Find where the given text appears and provide that cell's center as [x, y] coordinate. 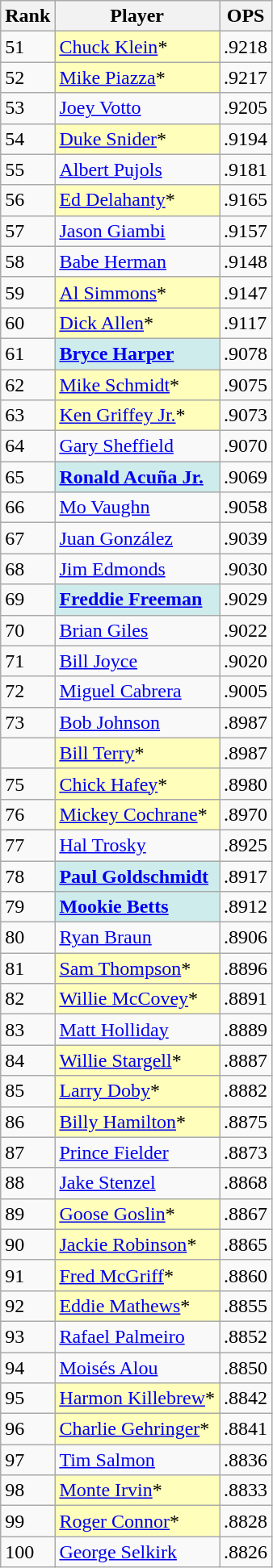
Goose Goslin* [137, 1214]
73 [27, 722]
Mookie Betts [137, 907]
Dick Allen* [137, 323]
.9147 [246, 292]
79 [27, 907]
Al Simmons* [137, 292]
Bob Johnson [137, 722]
100 [27, 1552]
Billy Hamilton* [137, 1122]
84 [27, 1060]
.9148 [246, 261]
58 [27, 261]
OPS [246, 16]
86 [27, 1122]
71 [27, 661]
56 [27, 200]
66 [27, 508]
72 [27, 692]
Ronald Acuña Jr. [137, 477]
.9029 [246, 600]
Mike Piazza* [137, 77]
Jim Edmonds [137, 569]
.9005 [246, 692]
Hal Trosky [137, 845]
96 [27, 1429]
Monte Irvin* [137, 1491]
Fred McGriff* [137, 1275]
67 [27, 538]
.8860 [246, 1275]
78 [27, 876]
Chuck Klein* [137, 47]
69 [27, 600]
.9020 [246, 661]
99 [27, 1521]
91 [27, 1275]
George Selkirk [137, 1552]
Paul Goldschmidt [137, 876]
Miguel Cabrera [137, 692]
.8906 [246, 938]
.9039 [246, 538]
Rank [27, 16]
57 [27, 231]
Ed Delahanty* [137, 200]
95 [27, 1399]
82 [27, 999]
Willie Stargell* [137, 1060]
.8925 [246, 845]
Juan González [137, 538]
Larry Doby* [137, 1091]
.8889 [246, 1030]
Mo Vaughn [137, 508]
90 [27, 1244]
Gary Sheffield [137, 446]
.8875 [246, 1122]
.8833 [246, 1491]
.9194 [246, 139]
94 [27, 1368]
Bryce Harper [137, 353]
80 [27, 938]
Roger Connor* [137, 1521]
.9070 [246, 446]
Prince Fielder [137, 1152]
Mickey Cochrane* [137, 814]
.9218 [246, 47]
.8826 [246, 1552]
Rafael Palmeiro [137, 1336]
61 [27, 353]
Mike Schmidt* [137, 385]
.8836 [246, 1460]
89 [27, 1214]
.8865 [246, 1244]
.8850 [246, 1368]
.8882 [246, 1091]
Bill Terry* [137, 753]
62 [27, 385]
Bill Joyce [137, 661]
63 [27, 416]
75 [27, 784]
Jake Stenzel [137, 1183]
Chick Hafey* [137, 784]
87 [27, 1152]
Jason Giambi [137, 231]
.8891 [246, 999]
.8852 [246, 1336]
Freddie Freeman [137, 600]
.8855 [246, 1306]
.9217 [246, 77]
59 [27, 292]
.9181 [246, 169]
.8896 [246, 968]
Eddie Mathews* [137, 1306]
Brian Giles [137, 630]
55 [27, 169]
53 [27, 108]
.8841 [246, 1429]
51 [27, 47]
83 [27, 1030]
.8887 [246, 1060]
.8970 [246, 814]
.9205 [246, 108]
.9075 [246, 385]
81 [27, 968]
.8867 [246, 1214]
93 [27, 1336]
85 [27, 1091]
Willie McCovey* [137, 999]
Charlie Gehringer* [137, 1429]
Player [137, 16]
Duke Snider* [137, 139]
Sam Thompson* [137, 968]
.9058 [246, 508]
.8842 [246, 1399]
77 [27, 845]
.8980 [246, 784]
97 [27, 1460]
.9073 [246, 416]
.9030 [246, 569]
Babe Herman [137, 261]
.8828 [246, 1521]
.8873 [246, 1152]
.9078 [246, 353]
68 [27, 569]
65 [27, 477]
.9022 [246, 630]
.8917 [246, 876]
70 [27, 630]
Ken Griffey Jr.* [137, 416]
64 [27, 446]
54 [27, 139]
Jackie Robinson* [137, 1244]
.8868 [246, 1183]
.9157 [246, 231]
Joey Votto [137, 108]
Harmon Killebrew* [137, 1399]
60 [27, 323]
92 [27, 1306]
.9117 [246, 323]
.9069 [246, 477]
.8912 [246, 907]
52 [27, 77]
Tim Salmon [137, 1460]
76 [27, 814]
Matt Holliday [137, 1030]
88 [27, 1183]
Moisés Alou [137, 1368]
Ryan Braun [137, 938]
Albert Pujols [137, 169]
.9165 [246, 200]
98 [27, 1491]
